Capture the cell that displays the provided text and extract its [x, y] central coordinate. 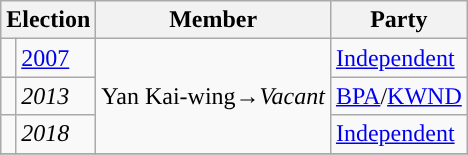
2018 [56, 134]
2013 [56, 96]
2007 [56, 58]
BPA/KWND [398, 96]
Party [398, 20]
Election [48, 20]
Yan Kai-wing→Vacant [214, 96]
Member [214, 20]
